Locate the cell with the specified text and output its (X, Y) center coordinate. 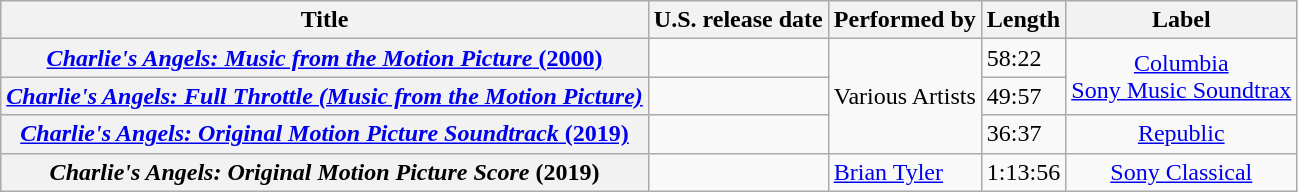
Charlie's Angels: Music from the Motion Picture (2000) (325, 58)
Title (325, 20)
Charlie's Angels: Original Motion Picture Score (2019) (325, 172)
58:22 (1023, 58)
Sony Classical (1182, 172)
ColumbiaSony Music Soundtrax (1182, 77)
Republic (1182, 134)
U.S. release date (738, 20)
1:13:56 (1023, 172)
Various Artists (904, 96)
Charlie's Angels: Full Throttle (Music from the Motion Picture) (325, 96)
Brian Tyler (904, 172)
36:37 (1023, 134)
49:57 (1023, 96)
Performed by (904, 20)
Charlie's Angels: Original Motion Picture Soundtrack (2019) (325, 134)
Label (1182, 20)
Length (1023, 20)
